Find where the given text appears and provide that cell's center as (X, Y) coordinate. 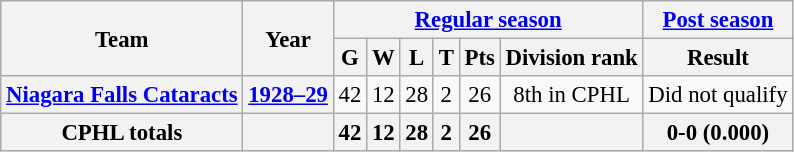
W (384, 58)
CPHL totals (122, 133)
G (350, 58)
Niagara Falls Cataracts (122, 95)
L (416, 58)
Pts (480, 58)
8th in CPHL (572, 95)
T (446, 58)
Post season (718, 20)
Regular season (488, 20)
0-0 (0.000) (718, 133)
Result (718, 58)
1928–29 (288, 95)
Did not qualify (718, 95)
Team (122, 38)
Year (288, 38)
Division rank (572, 58)
